Return the [X, Y] coordinate for the center point of the cell that contains the specified text.  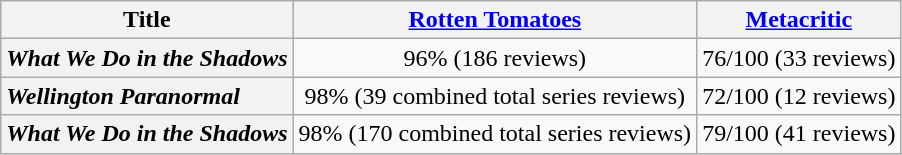
Wellington Paranormal [147, 96]
76/100 (33 reviews) [799, 58]
Title [147, 20]
98% (39 combined total series reviews) [495, 96]
Rotten Tomatoes [495, 20]
Metacritic [799, 20]
79/100 (41 reviews) [799, 134]
98% (170 combined total series reviews) [495, 134]
72/100 (12 reviews) [799, 96]
96% (186 reviews) [495, 58]
